Return [x, y] of the center of cell containing provided text 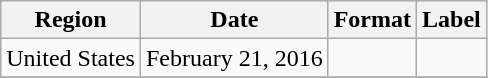
Format [372, 20]
United States [71, 58]
Date [234, 20]
Label [452, 20]
February 21, 2016 [234, 58]
Region [71, 20]
